Find where the given text appears and provide that cell's center as [X, Y] coordinate. 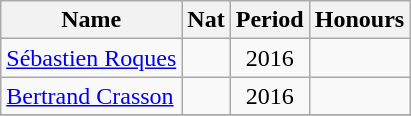
Honours [359, 20]
Nat [206, 20]
Name [92, 20]
Period [270, 20]
Sébastien Roques [92, 58]
Bertrand Crasson [92, 96]
